Detect which cell encompasses the target text, then output its [X, Y] center coordinate. 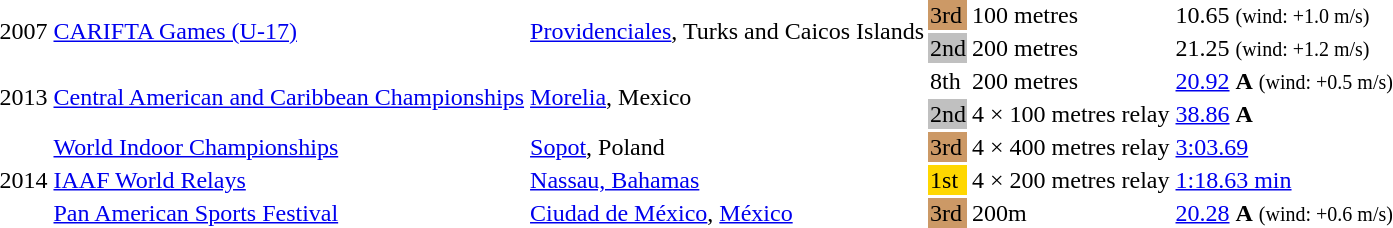
IAAF World Relays [289, 180]
1st [948, 180]
200m [1071, 213]
4 × 100 metres relay [1071, 114]
100 metres [1071, 15]
4 × 400 metres relay [1071, 147]
World Indoor Championships [289, 147]
Nassau, Bahamas [728, 180]
8th [948, 81]
Sopot, Poland [728, 147]
Central American and Caribbean Championships [289, 98]
Ciudad de México, México [728, 213]
Morelia, Mexico [728, 98]
CARIFTA Games (U-17) [289, 32]
Providenciales, Turks and Caicos Islands [728, 32]
4 × 200 metres relay [1071, 180]
Pan American Sports Festival [289, 213]
